Determine the (X, Y) coordinate at the center of the cell enclosing the given text.  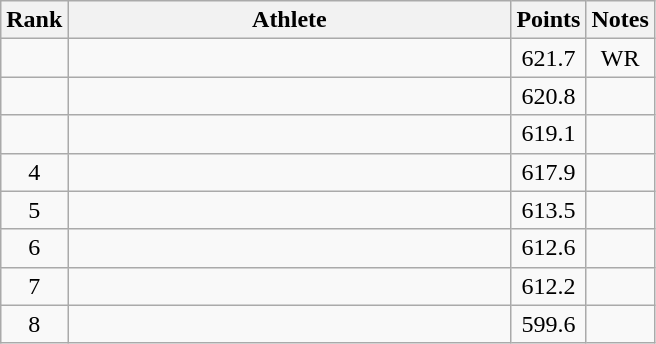
620.8 (548, 96)
619.1 (548, 134)
Points (548, 20)
Rank (34, 20)
4 (34, 172)
612.6 (548, 248)
7 (34, 286)
5 (34, 210)
621.7 (548, 58)
617.9 (548, 172)
8 (34, 324)
613.5 (548, 210)
612.2 (548, 286)
Athlete (290, 20)
599.6 (548, 324)
Notes (620, 20)
WR (620, 58)
6 (34, 248)
